Find where the given text appears and provide that cell's center as [X, Y] coordinate. 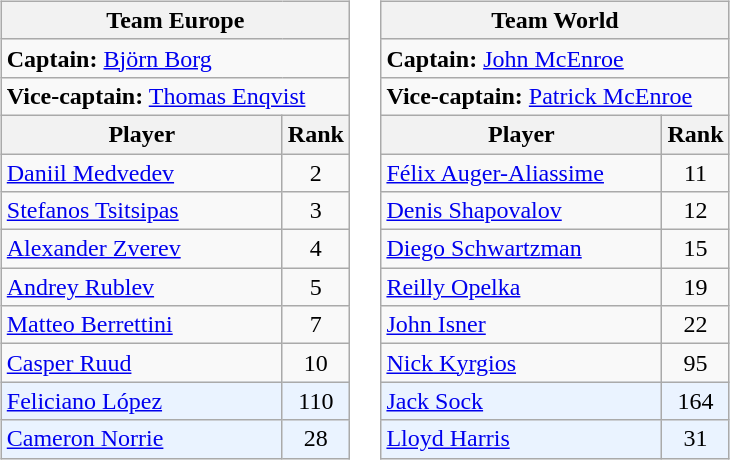
Nick Kyrgios [522, 363]
2 [316, 173]
12 [696, 211]
Stefanos Tsitsipas [142, 211]
Denis Shapovalov [522, 211]
15 [696, 249]
Captain: Björn Borg [175, 58]
Félix Auger-Aliassime [522, 173]
5 [316, 287]
Jack Sock [522, 401]
Matteo Berrettini [142, 325]
John Isner [522, 325]
Alexander Zverev [142, 249]
164 [696, 401]
7 [316, 325]
Reilly Opelka [522, 287]
Daniil Medvedev [142, 173]
3 [316, 211]
11 [696, 173]
31 [696, 439]
Cameron Norrie [142, 439]
10 [316, 363]
Andrey Rublev [142, 287]
95 [696, 363]
4 [316, 249]
Diego Schwartzman [522, 249]
Team World [555, 20]
28 [316, 439]
22 [696, 325]
Lloyd Harris [522, 439]
Feliciano López [142, 401]
19 [696, 287]
110 [316, 401]
Team Europe [175, 20]
Captain: John McEnroe [555, 58]
Vice-captain: Thomas Enqvist [175, 96]
Vice-captain: Patrick McEnroe [555, 96]
Casper Ruud [142, 363]
